Pinpoint the cell where the given text exists, returning its [X, Y] midpoint coordinate. 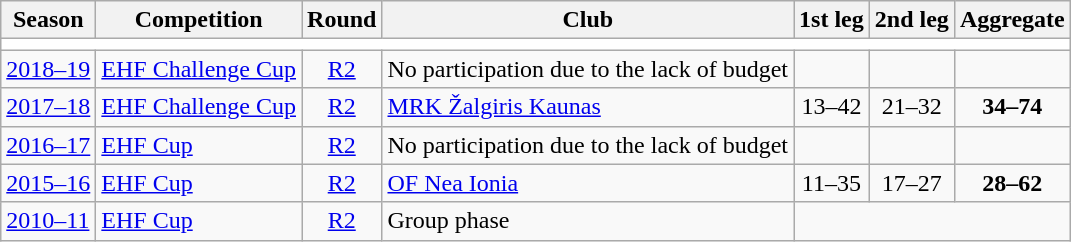
Group phase [588, 221]
2015–16 [48, 183]
Round [342, 20]
OF Nea Ionia [588, 183]
17–27 [912, 183]
Season [48, 20]
34–74 [1012, 107]
2016–17 [48, 145]
MRK Žalgiris Kaunas [588, 107]
Competition [199, 20]
Club [588, 20]
1st leg [832, 20]
13–42 [832, 107]
2017–18 [48, 107]
2018–19 [48, 69]
2010–11 [48, 221]
28–62 [1012, 183]
2nd leg [912, 20]
Aggregate [1012, 20]
21–32 [912, 107]
11–35 [832, 183]
